Determine the [X, Y] coordinate at the center of the cell enclosing the given text.  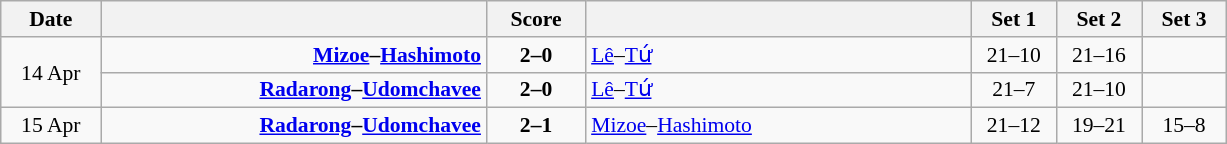
19–21 [1098, 126]
Score [536, 19]
21–7 [1014, 90]
21–12 [1014, 126]
21–16 [1098, 55]
Set 1 [1014, 19]
Set 3 [1184, 19]
Date [51, 19]
Set 2 [1098, 19]
15 Apr [51, 126]
2–1 [536, 126]
14 Apr [51, 72]
15–8 [1184, 126]
